Provide the (x, y) coordinate of the cell's center where the given text is located.  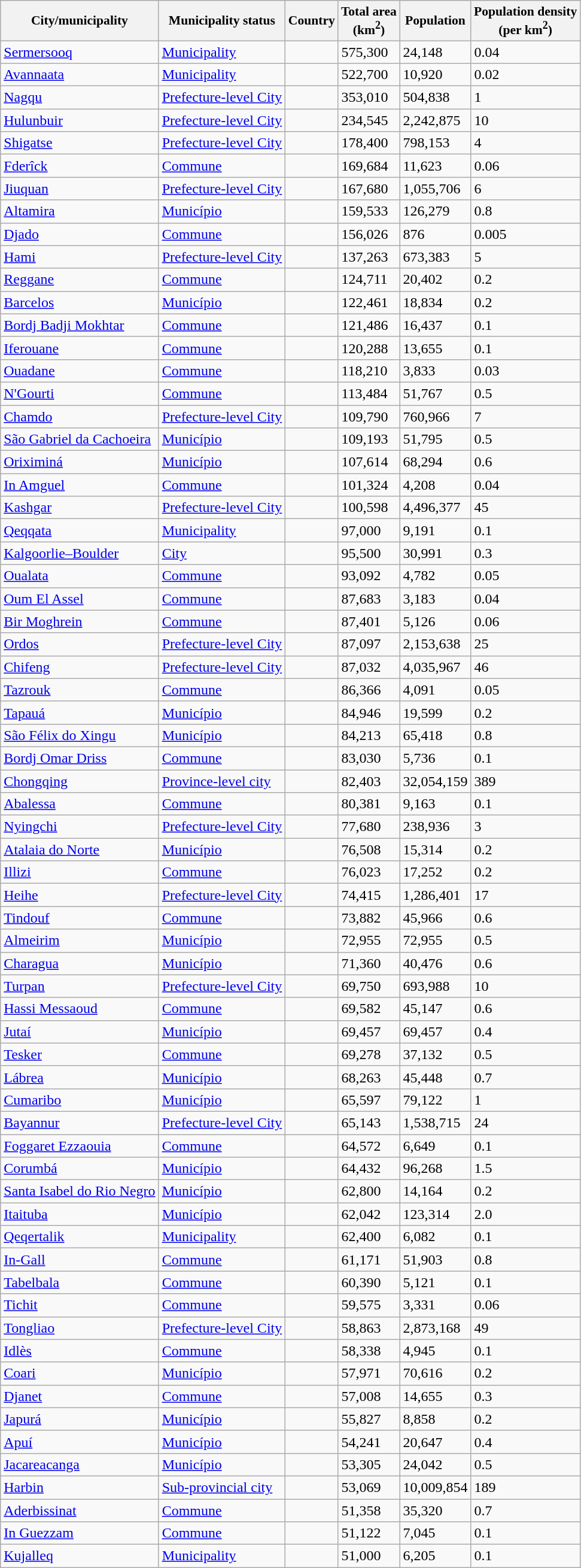
45,448 (436, 1077)
4,208 (436, 485)
69,278 (369, 1054)
3,183 (436, 599)
Lábrea (80, 1077)
Iferouane (80, 348)
83,030 (369, 759)
68,263 (369, 1077)
35,320 (436, 1511)
Province-level city (222, 781)
Djado (80, 234)
118,210 (369, 371)
Kashgar (80, 508)
124,711 (369, 280)
1,538,715 (436, 1123)
Bordj Badji Mokhtar (80, 325)
760,966 (436, 417)
8,858 (436, 1419)
0.005 (525, 234)
Aderbissinat (80, 1511)
113,484 (369, 394)
46 (525, 667)
7 (525, 417)
69,750 (369, 986)
N'Gourti (80, 394)
14,655 (436, 1396)
55,827 (369, 1419)
97,000 (369, 530)
74,415 (369, 895)
Santa Isabel do Rio Negro (80, 1191)
Tazrouk (80, 690)
51,903 (436, 1260)
3,833 (436, 371)
101,324 (369, 485)
Atalaia do Norte (80, 850)
10,920 (436, 75)
49 (525, 1328)
18,834 (436, 302)
353,010 (369, 98)
2,873,168 (436, 1328)
Almeirim (80, 941)
61,171 (369, 1260)
58,338 (369, 1351)
São Gabriel da Cachoeira (80, 439)
64,572 (369, 1146)
0.02 (525, 75)
57,008 (369, 1396)
Kalgoorlie–Boulder (80, 553)
In-Gall (80, 1260)
4,035,967 (436, 667)
Illizi (80, 872)
87,683 (369, 599)
Oriximiná (80, 462)
Tindouf (80, 918)
Qeqqata (80, 530)
15,314 (436, 850)
389 (525, 781)
87,401 (369, 621)
Population density(per km2) (525, 20)
51,122 (369, 1533)
Cumaribo (80, 1100)
169,684 (369, 166)
24,148 (436, 52)
3,331 (436, 1305)
5 (525, 257)
6,649 (436, 1146)
65,597 (369, 1100)
2,153,638 (436, 644)
Chifeng (80, 667)
876 (436, 234)
1,286,401 (436, 895)
45,966 (436, 918)
87,097 (369, 644)
Abalessa (80, 804)
84,946 (369, 712)
Hami (80, 257)
Jiuquan (80, 189)
1.5 (525, 1169)
504,838 (436, 98)
65,418 (436, 735)
4,782 (436, 576)
76,508 (369, 850)
86,366 (369, 690)
Turpan (80, 986)
Tongliao (80, 1328)
Population (436, 20)
178,400 (369, 143)
Idlès (80, 1351)
In Guezzam (80, 1533)
Municipality status (222, 20)
11,623 (436, 166)
2,242,875 (436, 120)
137,263 (369, 257)
62,042 (369, 1214)
234,545 (369, 120)
City (222, 553)
5,121 (436, 1282)
4 (525, 143)
45,147 (436, 1009)
238,936 (436, 827)
51,795 (436, 439)
167,680 (369, 189)
32,054,159 (436, 781)
São Félix do Xingu (80, 735)
Heihe (80, 895)
798,153 (436, 143)
Shigatse (80, 143)
Oualata (80, 576)
Coari (80, 1373)
Sub-provincial city (222, 1488)
Itaituba (80, 1214)
3 (525, 827)
Bayannur (80, 1123)
Charagua (80, 963)
Tabelbala (80, 1282)
Djanet (80, 1396)
65,143 (369, 1123)
6,082 (436, 1237)
189 (525, 1488)
69,582 (369, 1009)
73,882 (369, 918)
7,045 (436, 1533)
9,163 (436, 804)
13,655 (436, 348)
Tapauá (80, 712)
Jutaí (80, 1032)
Fderîck (80, 166)
Foggaret Ezzaouia (80, 1146)
Oum El Assel (80, 599)
Kujalleq (80, 1556)
In Amguel (80, 485)
58,863 (369, 1328)
0.03 (525, 371)
70,616 (436, 1373)
126,279 (436, 211)
Chongqing (80, 781)
17 (525, 895)
Chamdo (80, 417)
Apuí (80, 1442)
51,358 (369, 1511)
14,164 (436, 1191)
5,736 (436, 759)
Hulunbuir (80, 120)
109,193 (369, 439)
Total area(km2) (369, 20)
95,500 (369, 553)
575,300 (369, 52)
77,680 (369, 827)
51,000 (369, 1556)
Harbin (80, 1488)
30,991 (436, 553)
5,126 (436, 621)
71,360 (369, 963)
Jacareacanga (80, 1464)
2.0 (525, 1214)
Nyingchi (80, 827)
40,476 (436, 963)
17,252 (436, 872)
60,390 (369, 1282)
Ouadane (80, 371)
4,945 (436, 1351)
121,486 (369, 325)
53,069 (369, 1488)
76,023 (369, 872)
6 (525, 189)
Hassi Messaoud (80, 1009)
93,092 (369, 576)
123,314 (436, 1214)
25 (525, 644)
122,461 (369, 302)
53,305 (369, 1464)
Country (312, 20)
20,402 (436, 280)
Nagqu (80, 98)
84,213 (369, 735)
Sermersooq (80, 52)
80,381 (369, 804)
100,598 (369, 508)
24 (525, 1123)
Japurá (80, 1419)
96,268 (436, 1169)
62,400 (369, 1237)
87,032 (369, 667)
82,403 (369, 781)
Ordos (80, 644)
37,132 (436, 1054)
6,205 (436, 1556)
57,971 (369, 1373)
16,437 (436, 325)
62,800 (369, 1191)
24,042 (436, 1464)
20,647 (436, 1442)
693,988 (436, 986)
79,122 (436, 1100)
64,432 (369, 1169)
Altamira (80, 211)
Bordj Omar Driss (80, 759)
673,383 (436, 257)
Qeqertalik (80, 1237)
1,055,706 (436, 189)
4,496,377 (436, 508)
4,091 (436, 690)
156,026 (369, 234)
Tesker (80, 1054)
City/municipality (80, 20)
159,533 (369, 211)
Avannaata (80, 75)
120,288 (369, 348)
19,599 (436, 712)
9,191 (436, 530)
68,294 (436, 462)
Tichit (80, 1305)
Reggane (80, 280)
Corumbá (80, 1169)
51,767 (436, 394)
10,009,854 (436, 1488)
59,575 (369, 1305)
Barcelos (80, 302)
Bir Moghrein (80, 621)
107,614 (369, 462)
522,700 (369, 75)
54,241 (369, 1442)
45 (525, 508)
109,790 (369, 417)
